Search for the cell housing the specified text and yield its [X, Y] center coordinate. 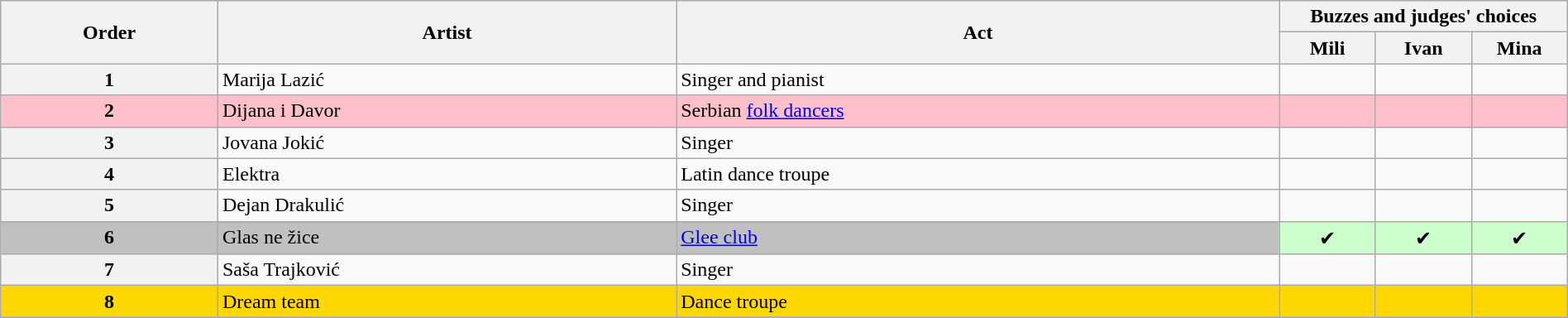
3 [109, 142]
Buzzes and judges' choices [1423, 17]
1 [109, 79]
Mili [1327, 48]
Serbian folk dancers [978, 111]
7 [109, 270]
Saša Trajković [447, 270]
Dance troupe [978, 301]
4 [109, 174]
Glas ne žice [447, 238]
Order [109, 32]
Dream team [447, 301]
Dijana i Davor [447, 111]
Marija Lazić [447, 79]
Act [978, 32]
Singer and pianist [978, 79]
5 [109, 205]
Mina [1519, 48]
8 [109, 301]
2 [109, 111]
Glee club [978, 238]
Latin dance troupe [978, 174]
Ivan [1423, 48]
Artist [447, 32]
Elektra [447, 174]
Jovana Jokić [447, 142]
6 [109, 238]
Dejan Drakulić [447, 205]
